For the text-containing cell, return its midpoint in [X, Y] coordinate format. 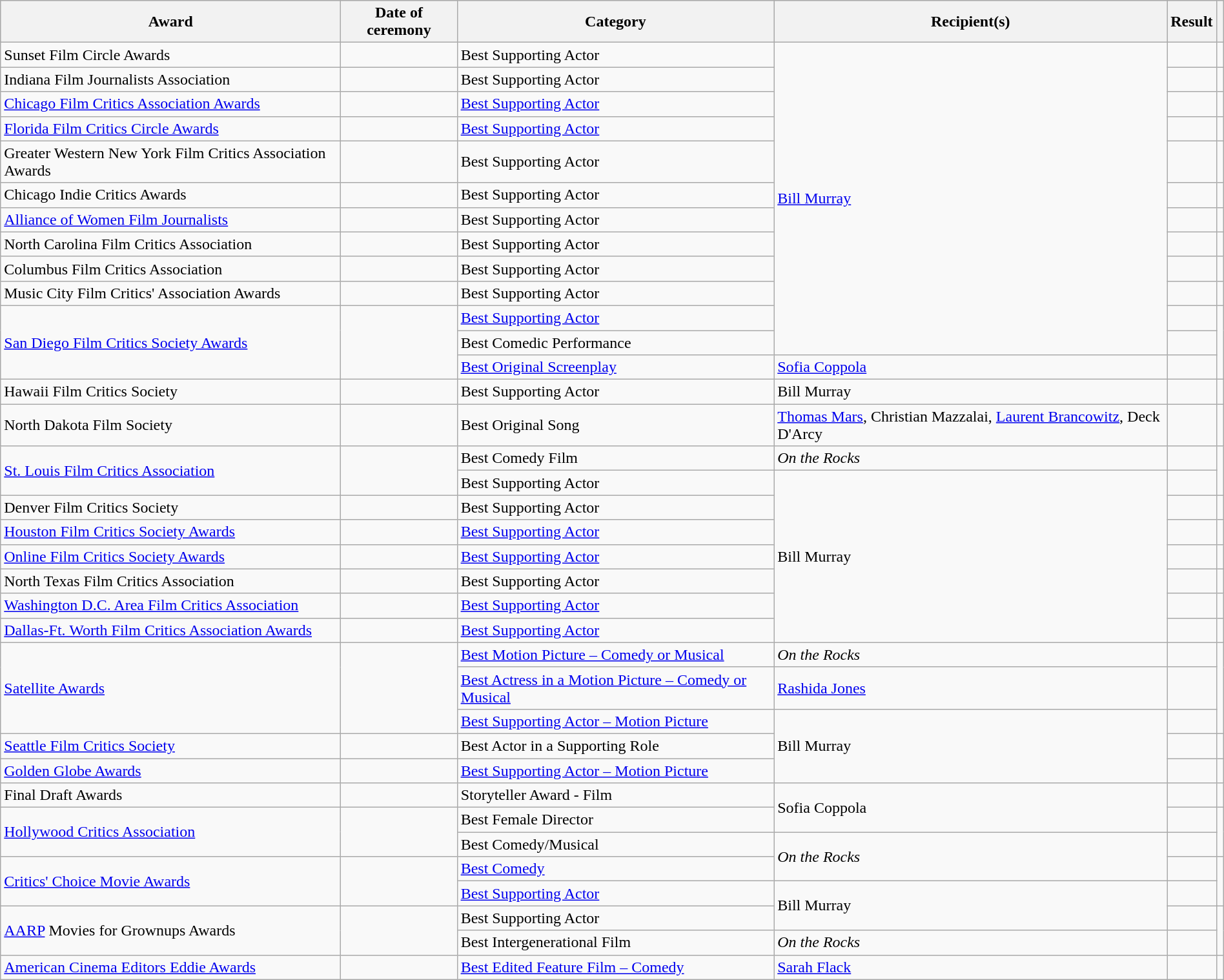
Hollywood Critics Association [170, 832]
Online Film Critics Society Awards [170, 556]
Best Original Screenplay [616, 367]
Category [616, 22]
Best Comedy/Musical [616, 844]
Storyteller Award - Film [616, 795]
Dallas-Ft. Worth Film Critics Association Awards [170, 630]
Chicago Film Critics Association Awards [170, 104]
Date of ceremony [399, 22]
Sarah Flack [971, 967]
Best Actress in a Motion Picture – Comedy or Musical [616, 688]
Seattle Film Critics Society [170, 746]
Alliance of Women Film Journalists [170, 219]
Golden Globe Awards [170, 770]
Music City Film Critics' Association Awards [170, 293]
Columbus Film Critics Association [170, 269]
North Carolina Film Critics Association [170, 244]
Sunset Film Circle Awards [170, 55]
Greater Western New York Film Critics Association Awards [170, 161]
Denver Film Critics Society [170, 507]
Critics' Choice Movie Awards [170, 881]
Thomas Mars, Christian Mazzalai, Laurent Brancowitz, Deck D'Arcy [971, 425]
Best Motion Picture – Comedy or Musical [616, 655]
Best Actor in a Supporting Role [616, 746]
Final Draft Awards [170, 795]
AARP Movies for Grownups Awards [170, 930]
Best Edited Feature Film – Comedy [616, 967]
Washington D.C. Area Film Critics Association [170, 606]
San Diego Film Critics Society Awards [170, 342]
American Cinema Editors Eddie Awards [170, 967]
Hawaii Film Critics Society [170, 392]
Houston Film Critics Society Awards [170, 532]
Indiana Film Journalists Association [170, 79]
Best Comedy Film [616, 458]
St. Louis Film Critics Association [170, 471]
Recipient(s) [971, 22]
Rashida Jones [971, 688]
Award [170, 22]
Chicago Indie Critics Awards [170, 195]
Florida Film Critics Circle Awards [170, 128]
Best Comedy [616, 869]
North Texas Film Critics Association [170, 581]
Best Original Song [616, 425]
Best Female Director [616, 820]
Best Intergenerational Film [616, 943]
Result [1192, 22]
North Dakota Film Society [170, 425]
Best Comedic Performance [616, 343]
Satellite Awards [170, 688]
